Return the (X, Y) coordinate for the center point of the cell that contains the specified text.  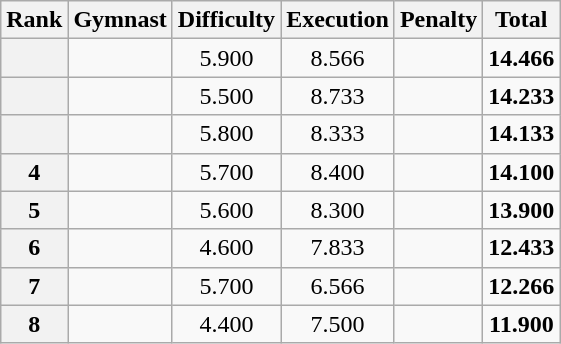
Difficulty (226, 20)
8.333 (338, 134)
4.600 (226, 248)
8.300 (338, 210)
Gymnast (120, 20)
14.100 (522, 172)
6.566 (338, 286)
14.133 (522, 134)
8.400 (338, 172)
5.600 (226, 210)
8 (34, 324)
5 (34, 210)
11.900 (522, 324)
14.233 (522, 96)
6 (34, 248)
13.900 (522, 210)
7.500 (338, 324)
7.833 (338, 248)
8.566 (338, 58)
8.733 (338, 96)
7 (34, 286)
5.500 (226, 96)
Rank (34, 20)
Penalty (438, 20)
4 (34, 172)
14.466 (522, 58)
5.800 (226, 134)
4.400 (226, 324)
Total (522, 20)
5.900 (226, 58)
12.433 (522, 248)
Execution (338, 20)
12.266 (522, 286)
